For the text-containing cell, return its midpoint in [x, y] coordinate format. 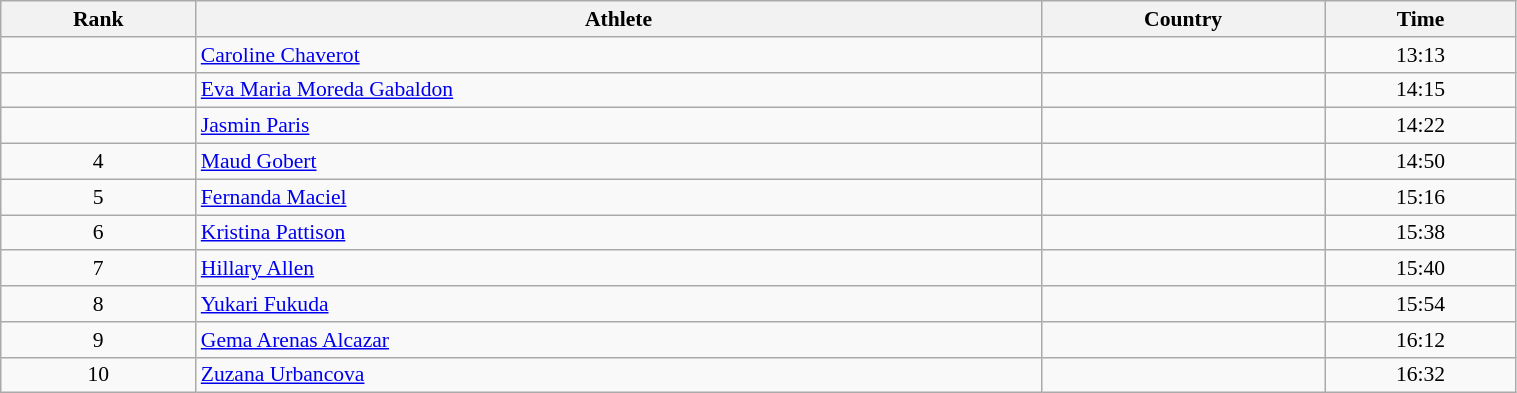
Gema Arenas Alcazar [618, 340]
9 [98, 340]
16:12 [1420, 340]
4 [98, 162]
Time [1420, 19]
Rank [98, 19]
16:32 [1420, 375]
Jasmin Paris [618, 126]
14:22 [1420, 126]
14:15 [1420, 90]
5 [98, 197]
Athlete [618, 19]
Eva Maria Moreda Gabaldon [618, 90]
Hillary Allen [618, 269]
Caroline Chaverot [618, 55]
13:13 [1420, 55]
7 [98, 269]
15:40 [1420, 269]
Kristina Pattison [618, 233]
Country [1183, 19]
Maud Gobert [618, 162]
14:50 [1420, 162]
6 [98, 233]
10 [98, 375]
8 [98, 304]
15:38 [1420, 233]
Zuzana Urbancova [618, 375]
15:16 [1420, 197]
Yukari Fukuda [618, 304]
15:54 [1420, 304]
Fernanda Maciel [618, 197]
